Detect which cell encompasses the target text, then output its (x, y) center coordinate. 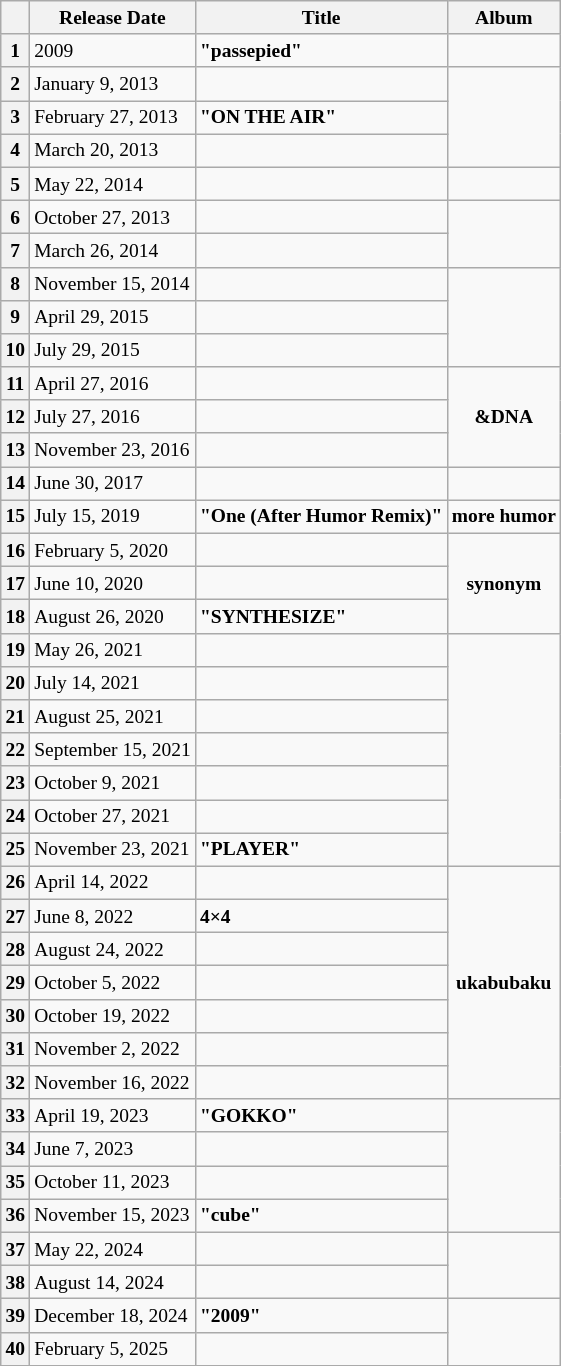
4 (16, 150)
November 23, 2021 (113, 850)
12 (16, 416)
25 (16, 850)
39 (16, 1316)
November 16, 2022 (113, 1082)
8 (16, 284)
October 27, 2021 (113, 816)
more humor (504, 516)
38 (16, 1282)
March 20, 2013 (113, 150)
May 22, 2014 (113, 184)
June 8, 2022 (113, 916)
26 (16, 882)
36 (16, 1216)
August 26, 2020 (113, 616)
July 29, 2015 (113, 350)
August 25, 2021 (113, 716)
24 (16, 816)
16 (16, 550)
"2009" (321, 1316)
1 (16, 50)
18 (16, 616)
ukabubaku (504, 982)
"cube" (321, 1216)
6 (16, 216)
April 14, 2022 (113, 882)
29 (16, 982)
15 (16, 516)
April 19, 2023 (113, 1116)
7 (16, 250)
10 (16, 350)
19 (16, 650)
Album (504, 18)
October 19, 2022 (113, 1016)
October 11, 2023 (113, 1182)
2009 (113, 50)
21 (16, 716)
4×4 (321, 916)
"SYNTHESIZE" (321, 616)
23 (16, 782)
22 (16, 750)
December 18, 2024 (113, 1316)
"GOKKO" (321, 1116)
April 29, 2015 (113, 316)
37 (16, 1248)
July 15, 2019 (113, 516)
October 9, 2021 (113, 782)
Release Date (113, 18)
January 9, 2013 (113, 84)
September 15, 2021 (113, 750)
February 5, 2020 (113, 550)
27 (16, 916)
"PLAYER" (321, 850)
11 (16, 384)
34 (16, 1148)
August 14, 2024 (113, 1282)
"ON THE AIR" (321, 118)
33 (16, 1116)
5 (16, 184)
&DNA (504, 417)
synonym (504, 583)
30 (16, 1016)
April 27, 2016 (113, 384)
31 (16, 1048)
35 (16, 1182)
"One (After Humor Remix)" (321, 516)
May 22, 2024 (113, 1248)
3 (16, 118)
32 (16, 1082)
November 15, 2023 (113, 1216)
2 (16, 84)
October 5, 2022 (113, 982)
November 15, 2014 (113, 284)
17 (16, 584)
June 30, 2017 (113, 484)
20 (16, 682)
August 24, 2022 (113, 950)
13 (16, 450)
March 26, 2014 (113, 250)
July 14, 2021 (113, 682)
February 5, 2025 (113, 1348)
28 (16, 950)
February 27, 2013 (113, 118)
9 (16, 316)
40 (16, 1348)
November 23, 2016 (113, 450)
May 26, 2021 (113, 650)
November 2, 2022 (113, 1048)
October 27, 2013 (113, 216)
June 7, 2023 (113, 1148)
Title (321, 18)
"passepied" (321, 50)
July 27, 2016 (113, 416)
June 10, 2020 (113, 584)
14 (16, 484)
